Determine the [x, y] coordinate at the center of the cell enclosing the given text.  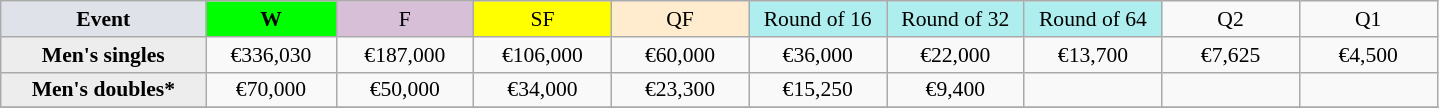
€22,000 [955, 55]
Q2 [1231, 19]
€4,500 [1368, 55]
€13,700 [1093, 55]
Q1 [1368, 19]
€34,000 [543, 90]
€9,400 [955, 90]
Event [104, 19]
€36,000 [818, 55]
€187,000 [405, 55]
W [271, 19]
€50,000 [405, 90]
€70,000 [271, 90]
QF [680, 19]
SF [543, 19]
Round of 16 [818, 19]
Round of 32 [955, 19]
€23,300 [680, 90]
€15,250 [818, 90]
€7,625 [1231, 55]
Men's doubles* [104, 90]
€336,030 [271, 55]
Men's singles [104, 55]
F [405, 19]
€106,000 [543, 55]
€60,000 [680, 55]
Round of 64 [1093, 19]
